Return (X, Y) of the center of cell containing provided text 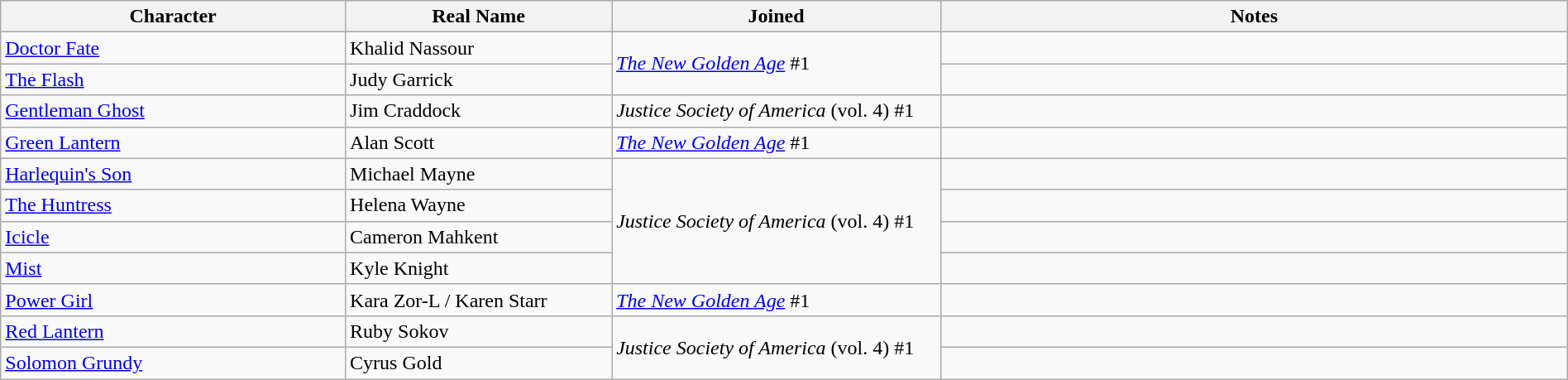
Judy Garrick (479, 79)
Joined (777, 17)
Power Girl (174, 300)
Green Lantern (174, 142)
Character (174, 17)
The Huntress (174, 205)
Real Name (479, 17)
Notes (1254, 17)
Mist (174, 268)
Cameron Mahkent (479, 237)
Jim Craddock (479, 111)
Icicle (174, 237)
Gentleman Ghost (174, 111)
Alan Scott (479, 142)
Harlequin's Son (174, 174)
Kyle Knight (479, 268)
Cyrus Gold (479, 363)
Red Lantern (174, 331)
Khalid Nassour (479, 48)
Solomon Grundy (174, 363)
Doctor Fate (174, 48)
Kara Zor-L / Karen Starr (479, 300)
Ruby Sokov (479, 331)
Michael Mayne (479, 174)
The Flash (174, 79)
Helena Wayne (479, 205)
